Scan for the cell matching the given text and deliver its (X, Y) coordinate at center. 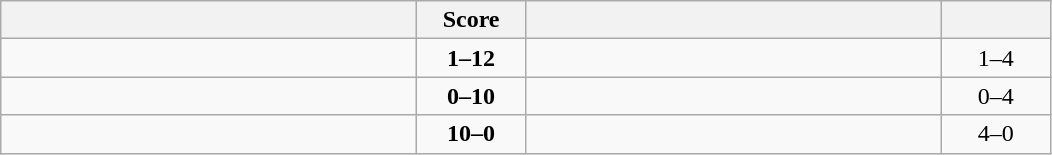
1–12 (472, 58)
4–0 (996, 134)
0–4 (996, 96)
Score (472, 20)
0–10 (472, 96)
10–0 (472, 134)
1–4 (996, 58)
